Return [X, Y] of the center of cell containing provided text 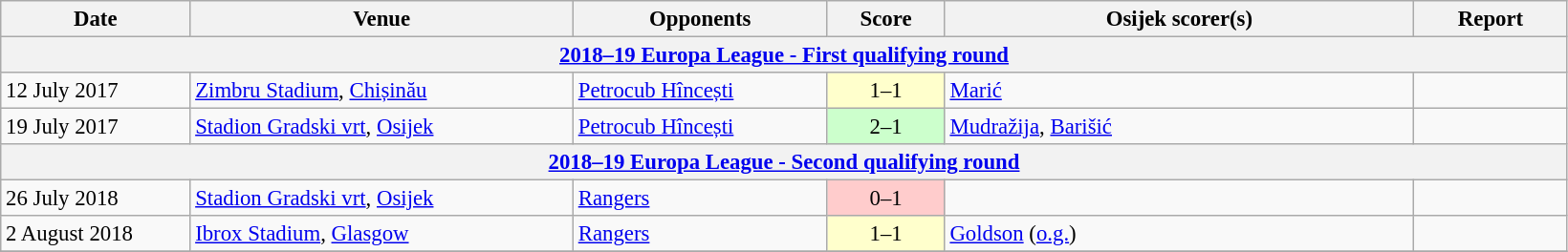
Date [96, 19]
12 July 2017 [96, 91]
Osijek scorer(s) [1180, 19]
Zimbru Stadium, Chișinău [382, 91]
2 August 2018 [96, 234]
0–1 [885, 199]
Opponents [700, 19]
Mudražija, Barišić [1180, 127]
19 July 2017 [96, 127]
2018–19 Europa League - Second qualifying round [784, 162]
Ibrox Stadium, Glasgow [382, 234]
Venue [382, 19]
Report [1492, 19]
2018–19 Europa League - First qualifying round [784, 55]
Score [885, 19]
Marić [1180, 91]
2–1 [885, 127]
26 July 2018 [96, 199]
Goldson (o.g.) [1180, 234]
